Locate the cell with the specified text and output its (x, y) center coordinate. 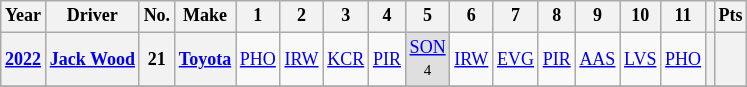
9 (598, 16)
Make (204, 16)
5 (428, 16)
AAS (598, 59)
11 (684, 16)
EVG (516, 59)
2022 (24, 59)
SON4 (428, 59)
4 (388, 16)
1 (258, 16)
No. (156, 16)
21 (156, 59)
3 (346, 16)
7 (516, 16)
6 (472, 16)
Pts (730, 16)
Toyota (204, 59)
Driver (92, 16)
LVS (640, 59)
KCR (346, 59)
8 (556, 16)
Jack Wood (92, 59)
10 (640, 16)
Year (24, 16)
2 (302, 16)
